Capture the cell that displays the provided text and extract its [x, y] central coordinate. 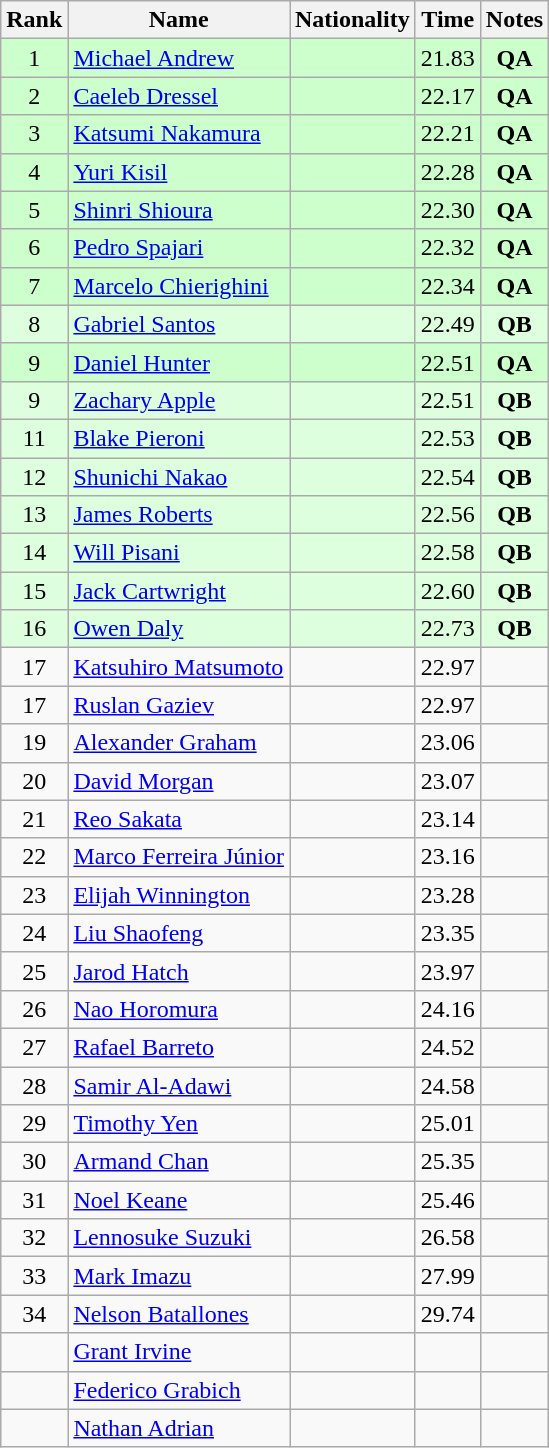
Will Pisani [179, 553]
Grant Irvine [179, 1352]
24.52 [448, 1047]
Pedro Spajari [179, 248]
25 [34, 971]
2 [34, 96]
22.54 [448, 477]
23.28 [448, 895]
20 [34, 781]
23.35 [448, 933]
Marcelo Chierighini [179, 286]
Timothy Yen [179, 1124]
Lennosuke Suzuki [179, 1238]
Nathan Adrian [179, 1428]
Nao Horomura [179, 1009]
23.14 [448, 819]
23.06 [448, 743]
Gabriel Santos [179, 324]
22.53 [448, 438]
22.34 [448, 286]
30 [34, 1162]
Rank [34, 20]
7 [34, 286]
22.60 [448, 591]
Name [179, 20]
22 [34, 857]
Daniel Hunter [179, 362]
25.46 [448, 1200]
6 [34, 248]
24.16 [448, 1009]
Armand Chan [179, 1162]
Marco Ferreira Júnior [179, 857]
Shunichi Nakao [179, 477]
22.21 [448, 134]
31 [34, 1200]
24.58 [448, 1085]
14 [34, 553]
22.58 [448, 553]
Katsumi Nakamura [179, 134]
8 [34, 324]
22.32 [448, 248]
5 [34, 210]
28 [34, 1085]
23.07 [448, 781]
Zachary Apple [179, 400]
Caeleb Dressel [179, 96]
Rafael Barreto [179, 1047]
Jarod Hatch [179, 971]
22.49 [448, 324]
Jack Cartwright [179, 591]
Yuri Kisil [179, 172]
23.16 [448, 857]
Nelson Batallones [179, 1314]
Alexander Graham [179, 743]
David Morgan [179, 781]
Liu Shaofeng [179, 933]
29 [34, 1124]
22.73 [448, 629]
Owen Daly [179, 629]
23.97 [448, 971]
25.01 [448, 1124]
3 [34, 134]
Mark Imazu [179, 1276]
26 [34, 1009]
21.83 [448, 58]
13 [34, 515]
Michael Andrew [179, 58]
Elijah Winnington [179, 895]
26.58 [448, 1238]
21 [34, 819]
Noel Keane [179, 1200]
Katsuhiro Matsumoto [179, 667]
27 [34, 1047]
Notes [514, 20]
James Roberts [179, 515]
1 [34, 58]
Blake Pieroni [179, 438]
Shinri Shioura [179, 210]
25.35 [448, 1162]
22.56 [448, 515]
27.99 [448, 1276]
12 [34, 477]
Federico Grabich [179, 1390]
Ruslan Gaziev [179, 705]
34 [34, 1314]
15 [34, 591]
Reo Sakata [179, 819]
Time [448, 20]
19 [34, 743]
23 [34, 895]
33 [34, 1276]
Nationality [353, 20]
Samir Al-Adawi [179, 1085]
29.74 [448, 1314]
32 [34, 1238]
4 [34, 172]
24 [34, 933]
22.28 [448, 172]
22.17 [448, 96]
22.30 [448, 210]
16 [34, 629]
11 [34, 438]
